Search for the cell housing the specified text and yield its [x, y] center coordinate. 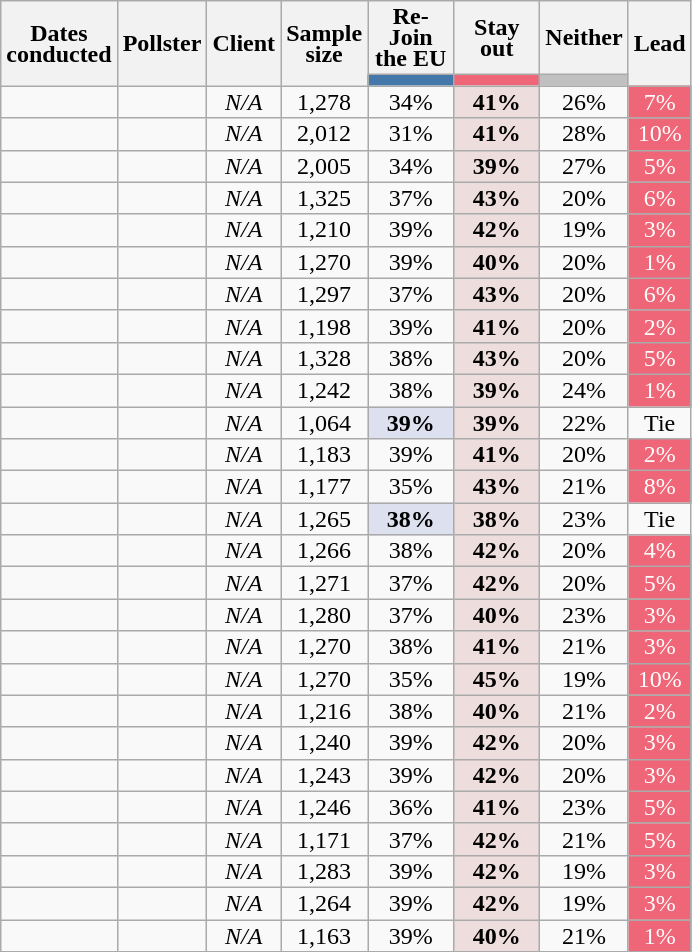
22% [584, 422]
2,005 [324, 166]
26% [584, 102]
2,012 [324, 134]
1,163 [324, 936]
Pollster [162, 44]
1,264 [324, 903]
24% [584, 390]
1,216 [324, 711]
31% [411, 134]
1,266 [324, 551]
27% [584, 166]
Samplesize [324, 44]
36% [411, 807]
7% [660, 102]
1,271 [324, 583]
Stay out [497, 38]
Client [244, 44]
1,283 [324, 871]
1,177 [324, 487]
4% [660, 551]
Neither [584, 38]
8% [660, 487]
1,243 [324, 775]
1,064 [324, 422]
1,240 [324, 743]
1,198 [324, 326]
Datesconducted [59, 44]
1,297 [324, 294]
1,328 [324, 358]
1,183 [324, 455]
28% [584, 134]
1,246 [324, 807]
1,265 [324, 519]
1,325 [324, 198]
1,171 [324, 839]
Lead [660, 44]
1,210 [324, 230]
1,280 [324, 615]
Re-Join the EU [411, 38]
1,278 [324, 102]
1,242 [324, 390]
45% [497, 679]
